Provide the [X, Y] coordinate of the cell's center where the given text is located.  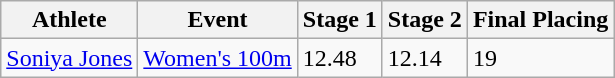
Stage 2 [424, 20]
Soniya Jones [70, 58]
19 [540, 58]
12.48 [340, 58]
Stage 1 [340, 20]
12.14 [424, 58]
Athlete [70, 20]
Final Placing [540, 20]
Women's 100m [218, 58]
Event [218, 20]
